For the text-containing cell, return its midpoint in [X, Y] coordinate format. 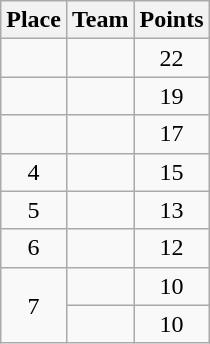
15 [172, 172]
17 [172, 134]
22 [172, 58]
6 [34, 248]
Team [100, 20]
13 [172, 210]
4 [34, 172]
19 [172, 96]
7 [34, 305]
12 [172, 248]
Place [34, 20]
5 [34, 210]
Points [172, 20]
